Search for the cell housing the specified text and yield its [X, Y] center coordinate. 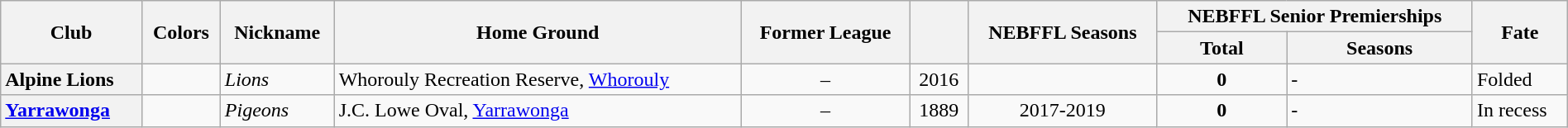
2017-2019 [1063, 111]
J.C. Lowe Oval, Yarrawonga [538, 111]
Nickname [277, 32]
Seasons [1379, 48]
Home Ground [538, 32]
Former League [825, 32]
Whorouly Recreation Reserve, Whorouly [538, 79]
Total [1222, 48]
In recess [1520, 111]
Club [71, 32]
Folded [1520, 79]
NEBFFL Senior Premierships [1315, 17]
NEBFFL Seasons [1063, 32]
2016 [939, 79]
Yarrawonga [71, 111]
Colors [182, 32]
Lions [277, 79]
Fate [1520, 32]
Pigeons [277, 111]
Alpine Lions [71, 79]
1889 [939, 111]
